For the text-containing cell, return its midpoint in (X, Y) coordinate format. 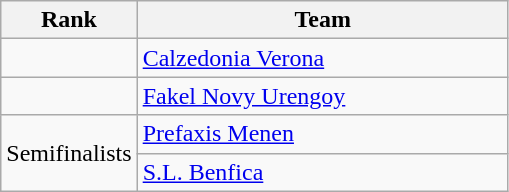
Calzedonia Verona (322, 58)
Team (322, 20)
Prefaxis Menen (322, 134)
Fakel Novy Urengoy (322, 96)
S.L. Benfica (322, 172)
Semifinalists (69, 153)
Rank (69, 20)
